Return (X, Y) of the center of cell containing provided text 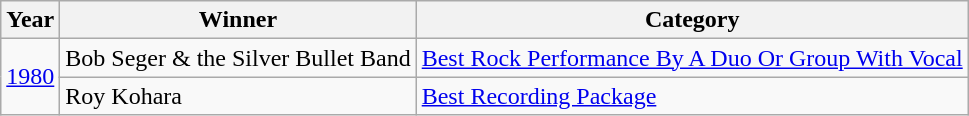
Best Recording Package (692, 96)
Best Rock Performance By A Duo Or Group With Vocal (692, 58)
Year (30, 20)
1980 (30, 77)
Category (692, 20)
Winner (238, 20)
Roy Kohara (238, 96)
Bob Seger & the Silver Bullet Band (238, 58)
